Scan for the cell matching the given text and deliver its [X, Y] coordinate at center. 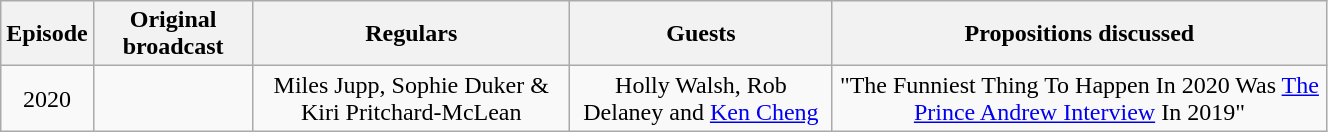
Propositions discussed [1079, 34]
Original broadcast [173, 34]
Holly Walsh, Rob Delaney and Ken Cheng [702, 98]
Regulars [412, 34]
2020 [47, 98]
Episode [47, 34]
Miles Jupp, Sophie Duker & Kiri Pritchard-McLean [412, 98]
Guests [702, 34]
"The Funniest Thing To Happen In 2020 Was The Prince Andrew Interview In 2019" [1079, 98]
